Detect which cell encompasses the target text, then output its [x, y] center coordinate. 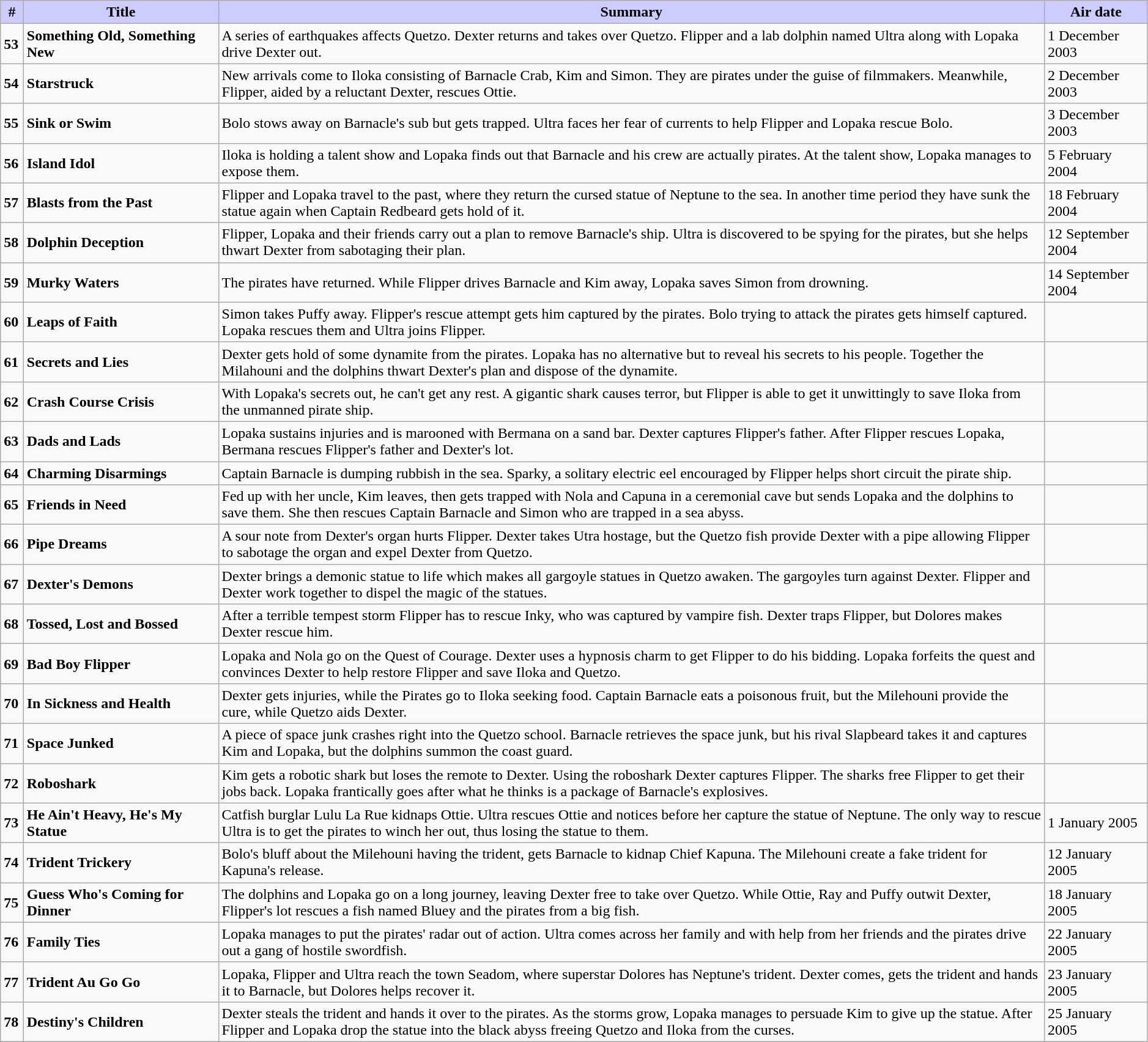
14 September 2004 [1096, 283]
18 February 2004 [1096, 203]
Something Old, Something New [121, 44]
55 [12, 124]
The pirates have returned. While Flipper drives Barnacle and Kim away, Lopaka saves Simon from drowning. [631, 283]
25 January 2005 [1096, 1021]
Friends in Need [121, 505]
# [12, 12]
76 [12, 942]
Dexter's Demons [121, 585]
In Sickness and Health [121, 703]
Murky Waters [121, 283]
Blasts from the Past [121, 203]
59 [12, 283]
Trident Au Go Go [121, 982]
18 January 2005 [1096, 903]
Title [121, 12]
Bolo stows away on Barnacle's sub but gets trapped. Ultra faces her fear of currents to help Flipper and Lopaka rescue Bolo. [631, 124]
56 [12, 163]
57 [12, 203]
73 [12, 823]
69 [12, 664]
63 [12, 442]
Trident Trickery [121, 862]
Bad Boy Flipper [121, 664]
53 [12, 44]
Secrets and Lies [121, 362]
77 [12, 982]
75 [12, 903]
Starstruck [121, 83]
Space Junked [121, 744]
Destiny's Children [121, 1021]
Bolo's bluff about the Milehouni having the trident, gets Barnacle to kidnap Chief Kapuna. The Milehouni create a fake trident for Kapuna's release. [631, 862]
Leaps of Faith [121, 322]
64 [12, 473]
Family Ties [121, 942]
5 February 2004 [1096, 163]
Pipe Dreams [121, 544]
66 [12, 544]
Roboshark [121, 783]
Captain Barnacle is dumping rubbish in the sea. Sparky, a solitary electric eel encouraged by Flipper helps short circuit the pirate ship. [631, 473]
Charming Disarmings [121, 473]
1 January 2005 [1096, 823]
3 December 2003 [1096, 124]
65 [12, 505]
12 January 2005 [1096, 862]
78 [12, 1021]
72 [12, 783]
Tossed, Lost and Bossed [121, 624]
58 [12, 242]
54 [12, 83]
Island Idol [121, 163]
He Ain't Heavy, He's My Statue [121, 823]
70 [12, 703]
71 [12, 744]
Air date [1096, 12]
12 September 2004 [1096, 242]
68 [12, 624]
Dolphin Deception [121, 242]
23 January 2005 [1096, 982]
2 December 2003 [1096, 83]
Sink or Swim [121, 124]
Dads and Lads [121, 442]
Summary [631, 12]
74 [12, 862]
22 January 2005 [1096, 942]
Guess Who's Coming for Dinner [121, 903]
60 [12, 322]
62 [12, 401]
1 December 2003 [1096, 44]
61 [12, 362]
Crash Course Crisis [121, 401]
67 [12, 585]
